Provide the [X, Y] coordinate of the cell's center where the given text is located.  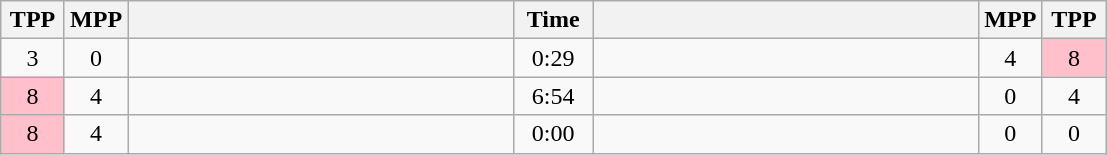
0:29 [554, 58]
3 [33, 58]
6:54 [554, 96]
Time [554, 20]
0:00 [554, 134]
